Pinpoint the cell where the given text exists, returning its [x, y] midpoint coordinate. 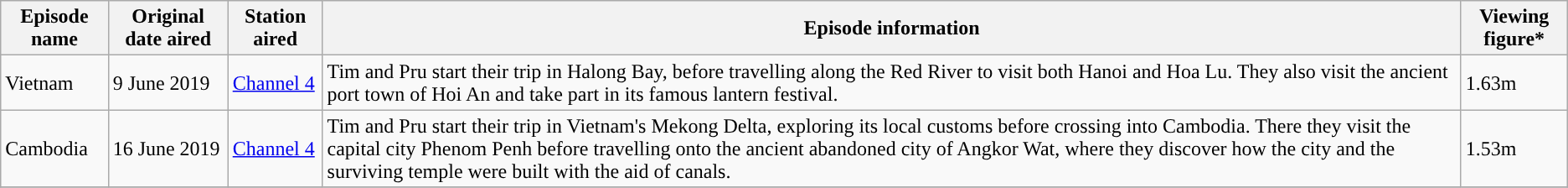
Episode information [891, 29]
Vietnam [54, 82]
1.53m [1514, 149]
Station aired [275, 29]
Episode name [54, 29]
1.63m [1514, 82]
Viewing figure* [1514, 29]
16 June 2019 [168, 149]
Cambodia [54, 149]
9 June 2019 [168, 82]
Original date aired [168, 29]
